Identify which cell holds the provided text, then report its [x, y] central coordinate. 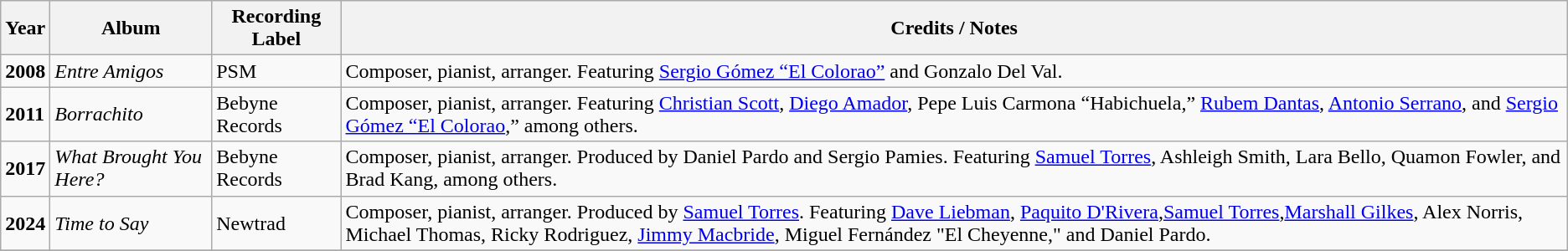
What Brought You Here? [131, 169]
Newtrad [276, 223]
Year [25, 28]
2008 [25, 71]
Credits / Notes [954, 28]
Recording Label [276, 28]
2017 [25, 169]
Composer, pianist, arranger. Featuring Sergio Gómez “El Colorao” and Gonzalo Del Val. [954, 71]
2011 [25, 114]
Time to Say [131, 223]
Album [131, 28]
PSM [276, 71]
Borrachito [131, 114]
Entre Amigos [131, 71]
2024 [25, 223]
